Find where the given text appears and provide that cell's center as (x, y) coordinate. 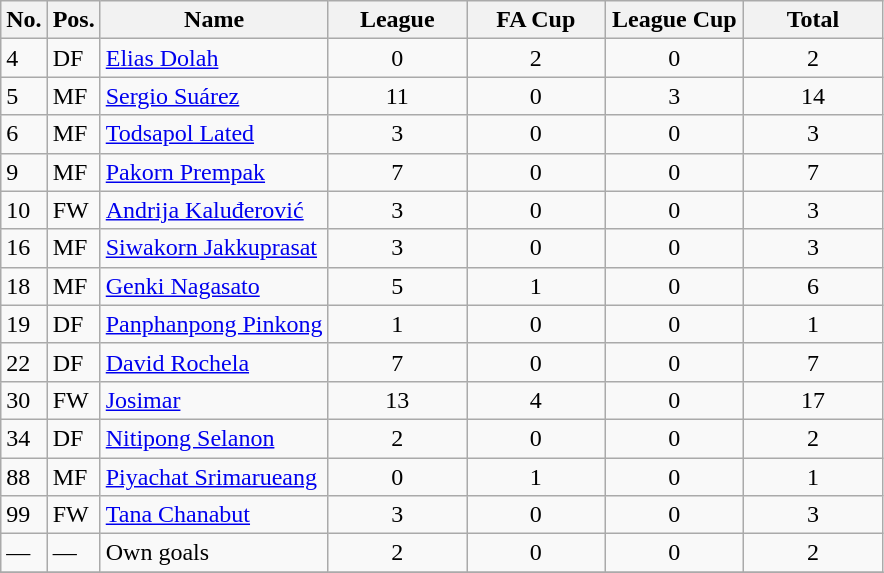
League Cup (674, 20)
9 (24, 172)
Panphanpong Pinkong (214, 324)
11 (398, 96)
Andrija Kaluđerović (214, 210)
10 (24, 210)
18 (24, 286)
99 (24, 515)
Own goals (214, 553)
League (398, 20)
Piyachat Srimarueang (214, 477)
19 (24, 324)
Genki Nagasato (214, 286)
Total (814, 20)
Pakorn Prempak (214, 172)
22 (24, 362)
30 (24, 400)
Name (214, 20)
FA Cup (536, 20)
13 (398, 400)
88 (24, 477)
Todsapol Lated (214, 134)
14 (814, 96)
34 (24, 438)
No. (24, 20)
17 (814, 400)
Josimar (214, 400)
16 (24, 248)
Tana Chanabut (214, 515)
Elias Dolah (214, 58)
Nitipong Selanon (214, 438)
Siwakorn Jakkuprasat (214, 248)
Pos. (74, 20)
Sergio Suárez (214, 96)
David Rochela (214, 362)
